From the cell containing the given text, extract its center point as [x, y] coordinate. 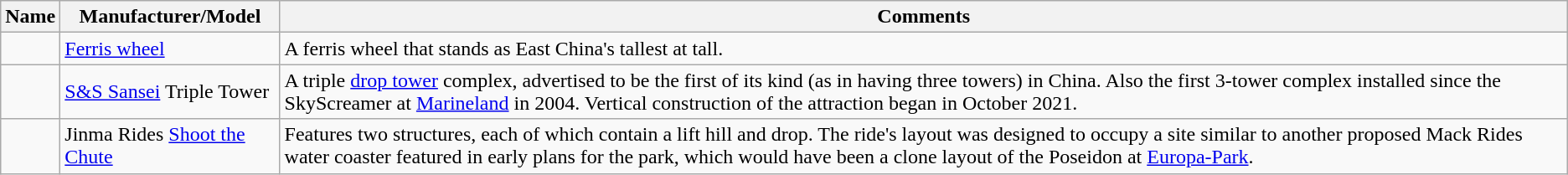
S&S Sansei Triple Tower [170, 92]
A ferris wheel that stands as East China's tallest at tall. [923, 49]
Ferris wheel [170, 49]
Name [30, 17]
Comments [923, 17]
Manufacturer/Model [170, 17]
Jinma Rides Shoot the Chute [170, 146]
